Detect which cell encompasses the target text, then output its [X, Y] center coordinate. 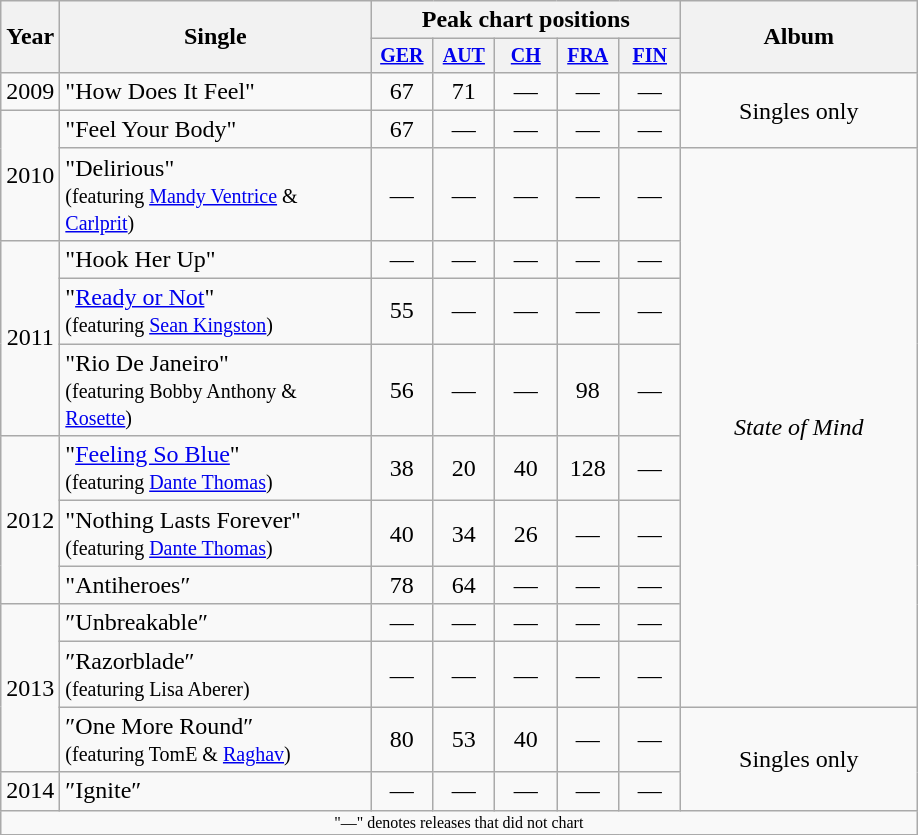
GER [402, 56]
"Feeling So Blue"(featuring Dante Thomas) [216, 468]
2010 [30, 175]
″Ignite″ [216, 791]
"Rio De Janeiro" (featuring Bobby Anthony & Rosette) [216, 390]
2012 [30, 520]
"Delirious" (featuring Mandy Ventrice & Carlprit) [216, 194]
2011 [30, 338]
56 [402, 390]
Album [799, 37]
38 [402, 468]
″Unbreakable″ [216, 623]
Peak chart positions [526, 20]
53 [464, 740]
FRA [588, 56]
98 [588, 390]
2014 [30, 791]
64 [464, 585]
71 [464, 91]
"Nothing Lasts Forever"(featuring Dante Thomas) [216, 534]
2013 [30, 688]
78 [402, 585]
"Hook Her Up" [216, 259]
80 [402, 740]
128 [588, 468]
"How Does It Feel" [216, 91]
"Feel Your Body" [216, 129]
34 [464, 534]
AUT [464, 56]
FIN [650, 56]
″Razorblade″ (featuring Lisa Aberer) [216, 674]
Single [216, 37]
55 [402, 312]
26 [526, 534]
CH [526, 56]
Year [30, 37]
″One More Round″ (featuring TomE & Raghav) [216, 740]
"Antiheroes″ [216, 585]
"—" denotes releases that did not chart [459, 822]
"Ready or Not" (featuring Sean Kingston) [216, 312]
20 [464, 468]
2009 [30, 91]
State of Mind [799, 428]
